Pinpoint the cell where the given text exists, returning its [X, Y] midpoint coordinate. 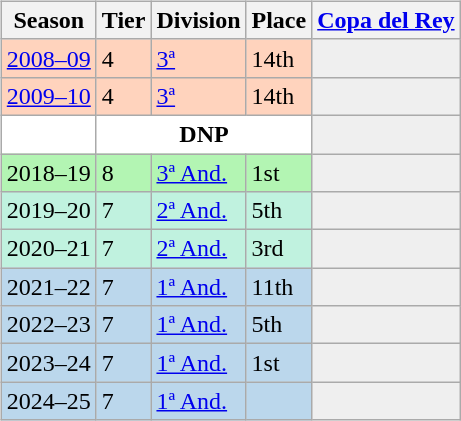
2020–21 [48, 249]
3rd [279, 249]
11th [279, 287]
Place [279, 20]
2019–20 [48, 211]
2021–22 [48, 287]
2009–10 [48, 96]
DNP [204, 134]
8 [124, 173]
Season [48, 20]
Tier [124, 20]
3ª And. [198, 173]
2023–24 [48, 363]
2022–23 [48, 325]
2008–09 [48, 58]
Copa del Rey [386, 20]
2024–25 [48, 401]
Division [198, 20]
2018–19 [48, 173]
